Provide the (x, y) coordinate of the cell's center where the given text is located.  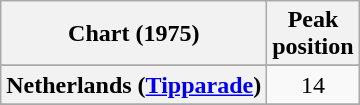
14 (313, 85)
Chart (1975) (134, 34)
Netherlands (Tipparade) (134, 85)
Peakposition (313, 34)
